Provide the (X, Y) coordinate of the cell's center where the given text is located.  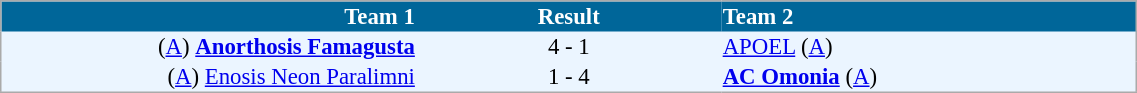
AC Omonia (A) (929, 77)
1 - 4 (568, 77)
(A) Enosis Neon Paralimni (209, 77)
APOEL (A) (929, 47)
Team 1 (209, 16)
Result (568, 16)
Team 2 (929, 16)
(A) Anorthosis Famagusta (209, 47)
4 - 1 (568, 47)
